Provide the (x, y) coordinate of the cell's center where the given text is located.  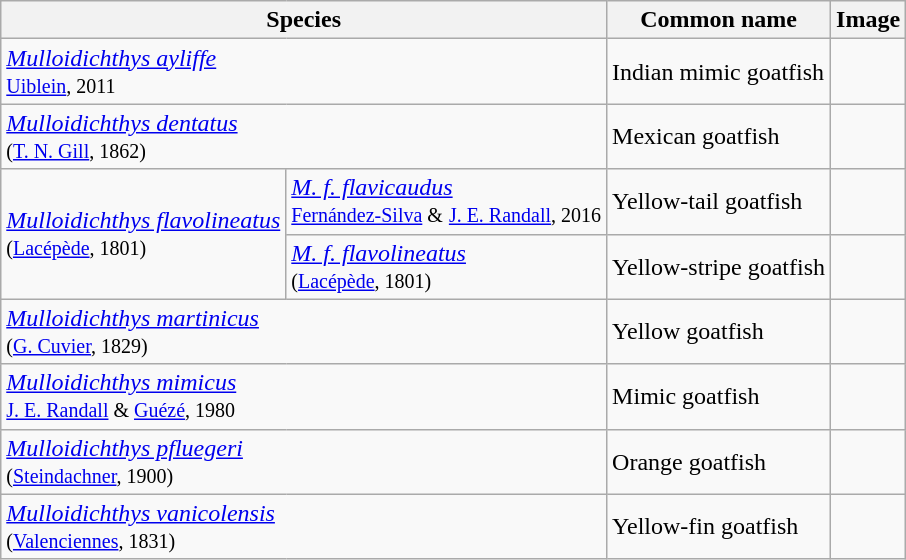
Mexican goatfish (719, 136)
Mulloidichthys mimicusJ. E. Randall & Guézé, 1980 (304, 396)
Mulloidichthys martinicus(G. Cuvier, 1829) (304, 332)
Common name (719, 20)
Mimic goatfish (719, 396)
Orange goatfish (719, 462)
Image (868, 20)
M. f. flavicaudusFernández-Silva & J. E. Randall, 2016 (446, 202)
Mulloidichthys ayliffeUiblein, 2011 (304, 72)
Yellow goatfish (719, 332)
Indian mimic goatfish (719, 72)
Mulloidichthys vanicolensis(Valenciennes, 1831) (304, 526)
Species (304, 20)
M. f. flavolineatus(Lacépède, 1801) (446, 266)
Yellow-tail goatfish (719, 202)
Yellow-stripe goatfish (719, 266)
Yellow-fin goatfish (719, 526)
Mulloidichthys dentatus(T. N. Gill, 1862) (304, 136)
Mulloidichthys pfluegeri(Steindachner, 1900) (304, 462)
Mulloidichthys flavolineatus(Lacépède, 1801) (144, 234)
